For the text-containing cell, return its midpoint in (x, y) coordinate format. 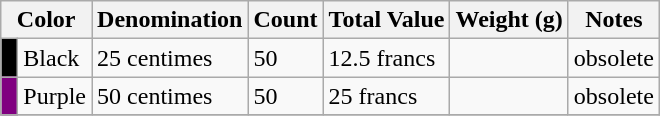
Black (55, 58)
Count (286, 20)
Purple (55, 96)
Color (46, 20)
25 centimes (170, 58)
Total Value (386, 20)
Notes (614, 20)
Denomination (170, 20)
Weight (g) (509, 20)
12.5 francs (386, 58)
25 francs (386, 96)
50 centimes (170, 96)
